Return the (x, y) coordinate for the center point of the cell that contains the specified text.  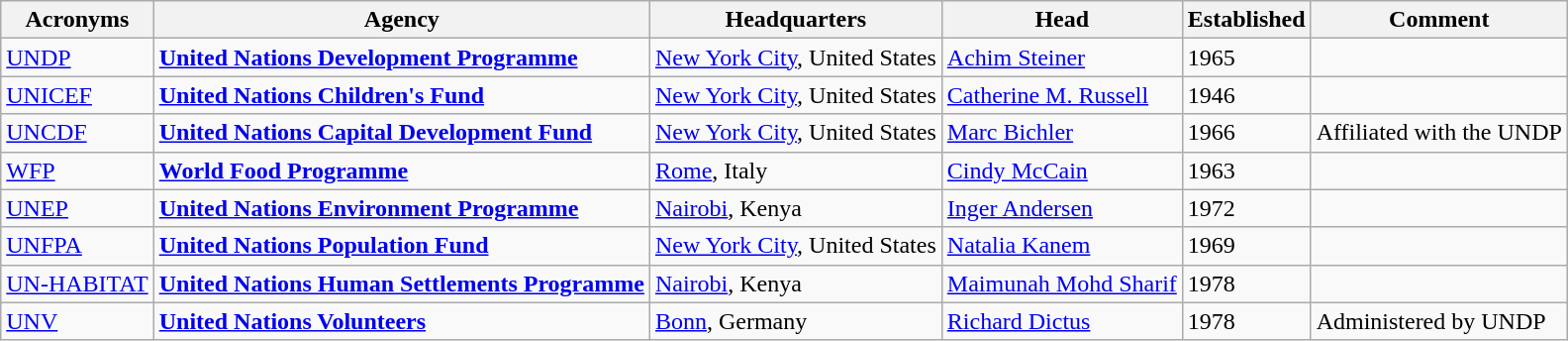
Affiliated with the UNDP (1439, 133)
United Nations Capital Development Fund (402, 133)
United Nations Volunteers (402, 321)
Maimunah Mohd Sharif (1061, 284)
World Food Programme (402, 170)
Head (1061, 20)
UNEP (77, 208)
1969 (1246, 246)
United Nations Human Settlements Programme (402, 284)
1946 (1246, 95)
Catherine M. Russell (1061, 95)
United Nations Population Fund (402, 246)
Comment (1439, 20)
Headquarters (796, 20)
Inger Andersen (1061, 208)
1965 (1246, 57)
UNCDF (77, 133)
Cindy McCain (1061, 170)
Achim Steiner (1061, 57)
United Nations Children's Fund (402, 95)
United Nations Environment Programme (402, 208)
Marc Bichler (1061, 133)
UNV (77, 321)
Acronyms (77, 20)
1966 (1246, 133)
WFP (77, 170)
Established (1246, 20)
1972 (1246, 208)
Bonn, Germany (796, 321)
Agency (402, 20)
1963 (1246, 170)
UNDP (77, 57)
UN-HABITAT (77, 284)
Administered by UNDP (1439, 321)
UNICEF (77, 95)
UNFPA (77, 246)
United Nations Development Programme (402, 57)
Richard Dictus (1061, 321)
Natalia Kanem (1061, 246)
Rome, Italy (796, 170)
